Return [X, Y] of the center of cell containing provided text 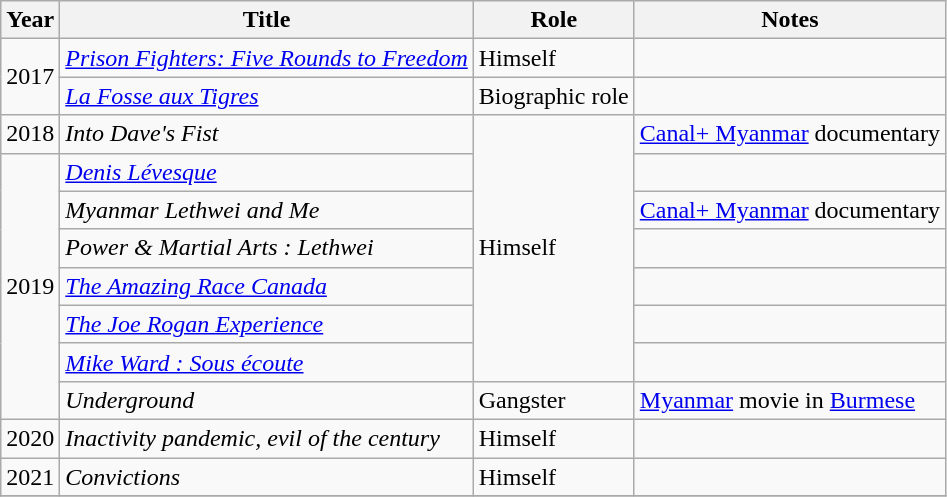
Mike Ward : Sous écoute [266, 362]
Role [554, 20]
2019 [30, 286]
2020 [30, 438]
Notes [790, 20]
2018 [30, 134]
The Joe Rogan Experience [266, 324]
2021 [30, 477]
Year [30, 20]
La Fosse aux Tigres [266, 96]
Into Dave's Fist [266, 134]
Myanmar movie in Burmese [790, 400]
Inactivity pandemic, evil of the century [266, 438]
Myanmar Lethwei and Me [266, 210]
Denis Lévesque [266, 172]
The Amazing Race Canada [266, 286]
Gangster [554, 400]
Power & Martial Arts : Lethwei [266, 248]
Underground [266, 400]
2017 [30, 77]
Convictions [266, 477]
Prison Fighters: Five Rounds to Freedom [266, 58]
Title [266, 20]
Biographic role [554, 96]
